Pinpoint the cell where the given text exists, returning its [x, y] midpoint coordinate. 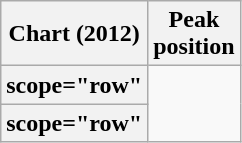
Chart (2012) [74, 34]
Peakposition [194, 34]
